Scan for the cell matching the given text and deliver its (X, Y) coordinate at center. 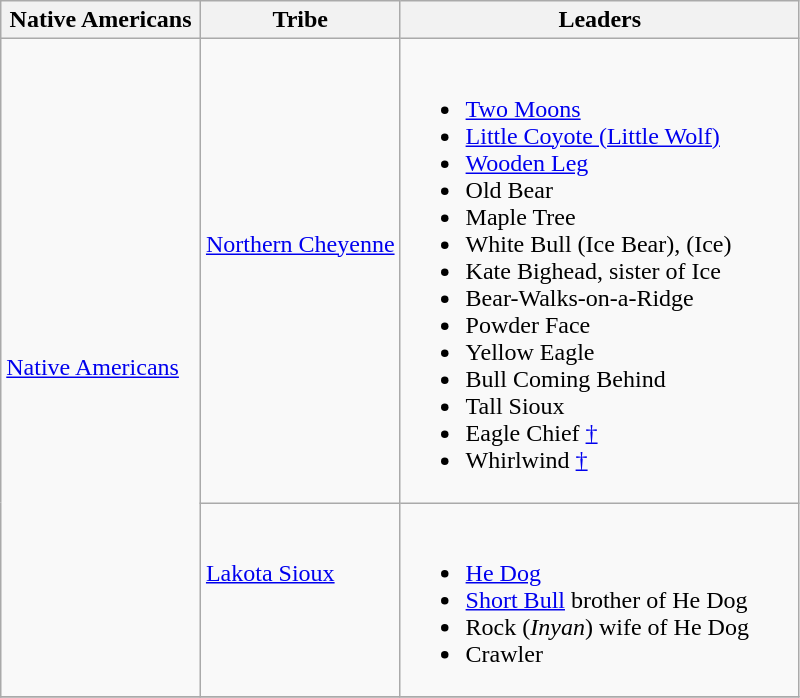
He DogShort Bull brother of He DogRock (Inyan) wife of He DogCrawler (600, 600)
Lakota Sioux (300, 600)
Leaders (600, 20)
Tribe (300, 20)
Northern Cheyenne (300, 271)
